Determine the [X, Y] coordinate at the center of the cell enclosing the given text.  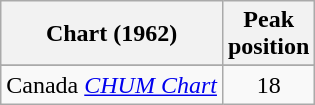
18 [268, 85]
Canada CHUM Chart [112, 85]
Chart (1962) [112, 34]
Peakposition [268, 34]
